Find where the given text appears and provide that cell's center as (X, Y) coordinate. 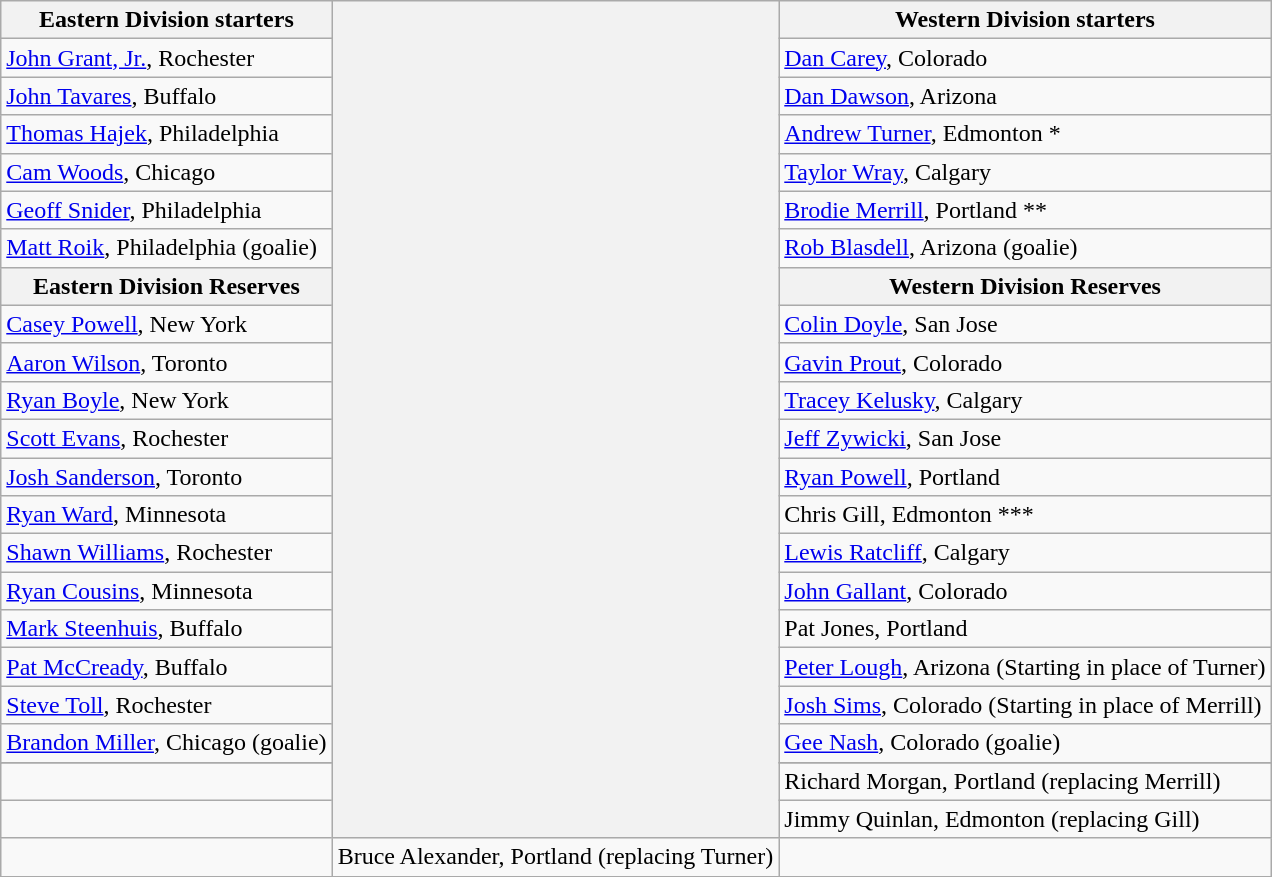
Pat Jones, Portland (1025, 629)
Scott Evans, Rochester (166, 438)
Jeff Zywicki, San Jose (1025, 438)
John Grant, Jr., Rochester (166, 58)
Brodie Merrill, Portland ** (1025, 210)
Ryan Powell, Portland (1025, 477)
John Tavares, Buffalo (166, 96)
Tracey Kelusky, Calgary (1025, 400)
John Gallant, Colorado (1025, 591)
Rob Blasdell, Arizona (goalie) (1025, 248)
Ryan Ward, Minnesota (166, 515)
Richard Morgan, Portland (replacing Merrill) (1025, 781)
Josh Sanderson, Toronto (166, 477)
Aaron Wilson, Toronto (166, 362)
Eastern Division starters (166, 20)
Matt Roik, Philadelphia (goalie) (166, 248)
Bruce Alexander, Portland (replacing Turner) (556, 857)
Western Division starters (1025, 20)
Thomas Hajek, Philadelphia (166, 134)
Lewis Ratcliff, Calgary (1025, 553)
Ryan Boyle, New York (166, 400)
Josh Sims, Colorado (Starting in place of Merrill) (1025, 705)
Cam Woods, Chicago (166, 172)
Pat McCready, Buffalo (166, 667)
Andrew Turner, Edmonton * (1025, 134)
Steve Toll, Rochester (166, 705)
Ryan Cousins, Minnesota (166, 591)
Colin Doyle, San Jose (1025, 324)
Gavin Prout, Colorado (1025, 362)
Shawn Williams, Rochester (166, 553)
Chris Gill, Edmonton *** (1025, 515)
Peter Lough, Arizona (Starting in place of Turner) (1025, 667)
Dan Dawson, Arizona (1025, 96)
Jimmy Quinlan, Edmonton (replacing Gill) (1025, 819)
Brandon Miller, Chicago (goalie) (166, 743)
Taylor Wray, Calgary (1025, 172)
Dan Carey, Colorado (1025, 58)
Casey Powell, New York (166, 324)
Gee Nash, Colorado (goalie) (1025, 743)
Geoff Snider, Philadelphia (166, 210)
Eastern Division Reserves (166, 286)
Western Division Reserves (1025, 286)
Mark Steenhuis, Buffalo (166, 629)
